From the cell containing the given text, extract its center point as [X, Y] coordinate. 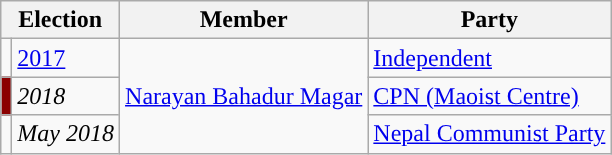
CPN (Maoist Centre) [490, 96]
2017 [66, 58]
Nepal Communist Party [490, 134]
2018 [66, 96]
Party [490, 20]
Election [60, 20]
May 2018 [66, 134]
Narayan Bahadur Magar [244, 96]
Independent [490, 58]
Member [244, 20]
